Find where the given text appears and provide that cell's center as [X, Y] coordinate. 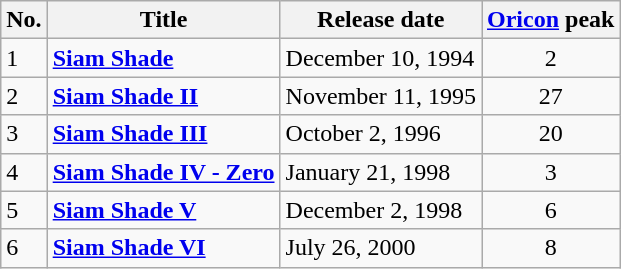
Siam Shade V [164, 210]
No. [24, 20]
Siam Shade II [164, 96]
Oricon peak [551, 20]
October 2, 1996 [380, 134]
8 [551, 248]
December 10, 1994 [380, 58]
5 [24, 210]
Title [164, 20]
Release date [380, 20]
November 11, 1995 [380, 96]
27 [551, 96]
20 [551, 134]
July 26, 2000 [380, 248]
December 2, 1998 [380, 210]
Siam Shade VI [164, 248]
Siam Shade IV - Zero [164, 172]
4 [24, 172]
1 [24, 58]
Siam Shade [164, 58]
Siam Shade III [164, 134]
January 21, 1998 [380, 172]
